Capture the cell that displays the provided text and extract its (X, Y) central coordinate. 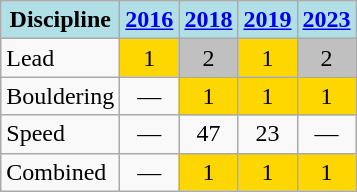
2016 (150, 20)
23 (268, 134)
2023 (326, 20)
2018 (208, 20)
Bouldering (60, 96)
Lead (60, 58)
Combined (60, 172)
Speed (60, 134)
47 (208, 134)
2019 (268, 20)
Discipline (60, 20)
